Provide the [x, y] coordinate of the cell's center where the given text is located.  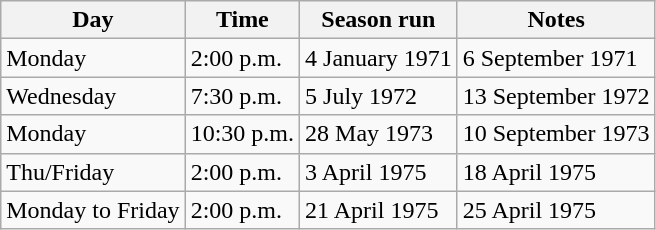
28 May 1973 [379, 134]
3 April 1975 [379, 172]
4 January 1971 [379, 58]
Notes [556, 20]
Day [93, 20]
Time [242, 20]
7:30 p.m. [242, 96]
10 September 1973 [556, 134]
Season run [379, 20]
13 September 1972 [556, 96]
21 April 1975 [379, 210]
Thu/Friday [93, 172]
6 September 1971 [556, 58]
5 July 1972 [379, 96]
18 April 1975 [556, 172]
Wednesday [93, 96]
10:30 p.m. [242, 134]
25 April 1975 [556, 210]
Monday to Friday [93, 210]
